Identify which cell holds the provided text, then report its (x, y) central coordinate. 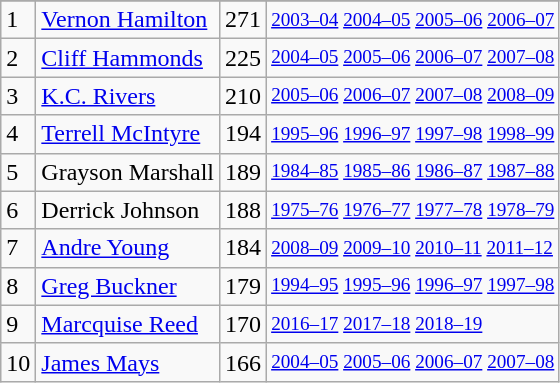
170 (244, 324)
271 (244, 20)
2003–04 2004–05 2005–06 2006–07 (413, 20)
9 (18, 324)
1984–85 1985–86 1986–87 1987–88 (413, 172)
7 (18, 248)
Grayson Marshall (128, 172)
166 (244, 362)
2005–06 2006–07 2007–08 2008–09 (413, 96)
Andre Young (128, 248)
189 (244, 172)
Vernon Hamilton (128, 20)
1995–96 1996–97 1997–98 1998–99 (413, 134)
K.C. Rivers (128, 96)
1994–95 1995–96 1996–97 1997–98 (413, 286)
184 (244, 248)
Cliff Hammonds (128, 58)
225 (244, 58)
210 (244, 96)
10 (18, 362)
James Mays (128, 362)
188 (244, 210)
5 (18, 172)
2 (18, 58)
Terrell McIntyre (128, 134)
6 (18, 210)
Marcquise Reed (128, 324)
1975–76 1976–77 1977–78 1978–79 (413, 210)
1 (18, 20)
2008–09 2009–10 2010–11 2011–12 (413, 248)
2016–17 2017–18 2018–19 (413, 324)
Derrick Johnson (128, 210)
8 (18, 286)
194 (244, 134)
Greg Buckner (128, 286)
3 (18, 96)
4 (18, 134)
179 (244, 286)
